Output the [X, Y] coordinate of the center of the cell containing the given text.  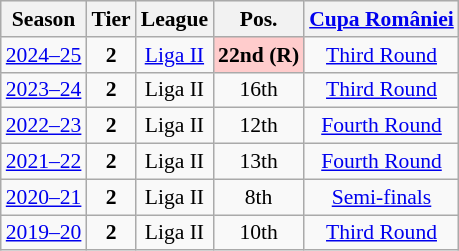
Semi-finals [382, 197]
2024–25 [44, 55]
16th [258, 90]
12th [258, 126]
22nd (R) [258, 55]
Tier [110, 19]
Season [44, 19]
Cupa României [382, 19]
Pos. [258, 19]
League [174, 19]
2022–23 [44, 126]
2020–21 [44, 197]
2023–24 [44, 90]
2021–22 [44, 162]
2019–20 [44, 233]
10th [258, 233]
8th [258, 197]
13th [258, 162]
